Return the [x, y] coordinate for the center point of the cell that contains the specified text.  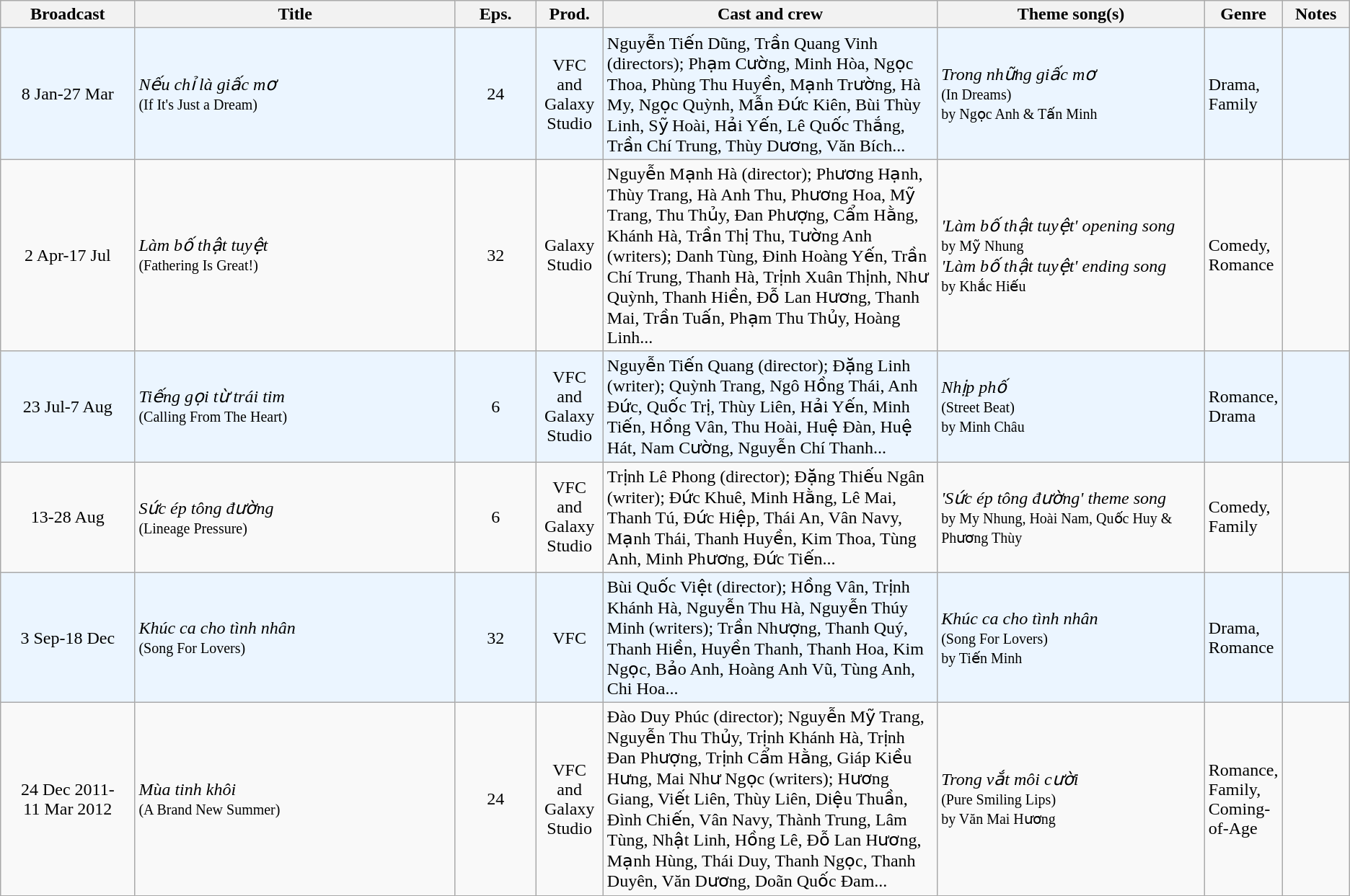
Comedy, Family [1243, 517]
Nhịp phố (Street Beat)by Minh Châu [1072, 407]
Eps. [495, 14]
Cast and crew [770, 14]
Romance, Drama [1243, 407]
Tiếng gọi từ trái tim (Calling From The Heart) [296, 407]
Title [296, 14]
'Sức ép tông đường' theme song by My Nhung, Hoài Nam, Quốc Huy & Phương Thùy [1072, 517]
Notes [1315, 14]
Nếu chỉ là giấc mơ (If It's Just a Dream) [296, 94]
Khúc ca cho tình nhân (Song For Lovers) [296, 637]
Genre [1243, 14]
Trong vắt môi cười (Pure Smiling Lips)by Văn Mai Hương [1072, 799]
Romance, Family, Coming-of-Age [1243, 799]
Comedy, Romance [1243, 255]
VFC [570, 637]
8 Jan-27 Mar [68, 94]
Sức ép tông đường (Lineage Pressure) [296, 517]
3 Sep-18 Dec [68, 637]
Galaxy Studio [570, 255]
Broadcast [68, 14]
24 Dec 2011-11 Mar 2012 [68, 799]
13-28 Aug [68, 517]
Drama, Romance [1243, 637]
'Làm bố thật tuyệt' opening song by Mỹ Nhung 'Làm bố thật tuyệt' ending song by Khắc Hiếu [1072, 255]
Trong những giấc mơ (In Dreams)by Ngọc Anh & Tấn Minh [1072, 94]
Prod. [570, 14]
Theme song(s) [1072, 14]
2 Apr-17 Jul [68, 255]
23 Jul-7 Aug [68, 407]
Khúc ca cho tình nhân (Song For Lovers)by Tiến Minh [1072, 637]
Drama, Family [1243, 94]
Làm bố thật tuyệt (Fathering Is Great!) [296, 255]
Mùa tinh khôi (A Brand New Summer) [296, 799]
